Determine the [X, Y] coordinate at the center of the cell enclosing the given text.  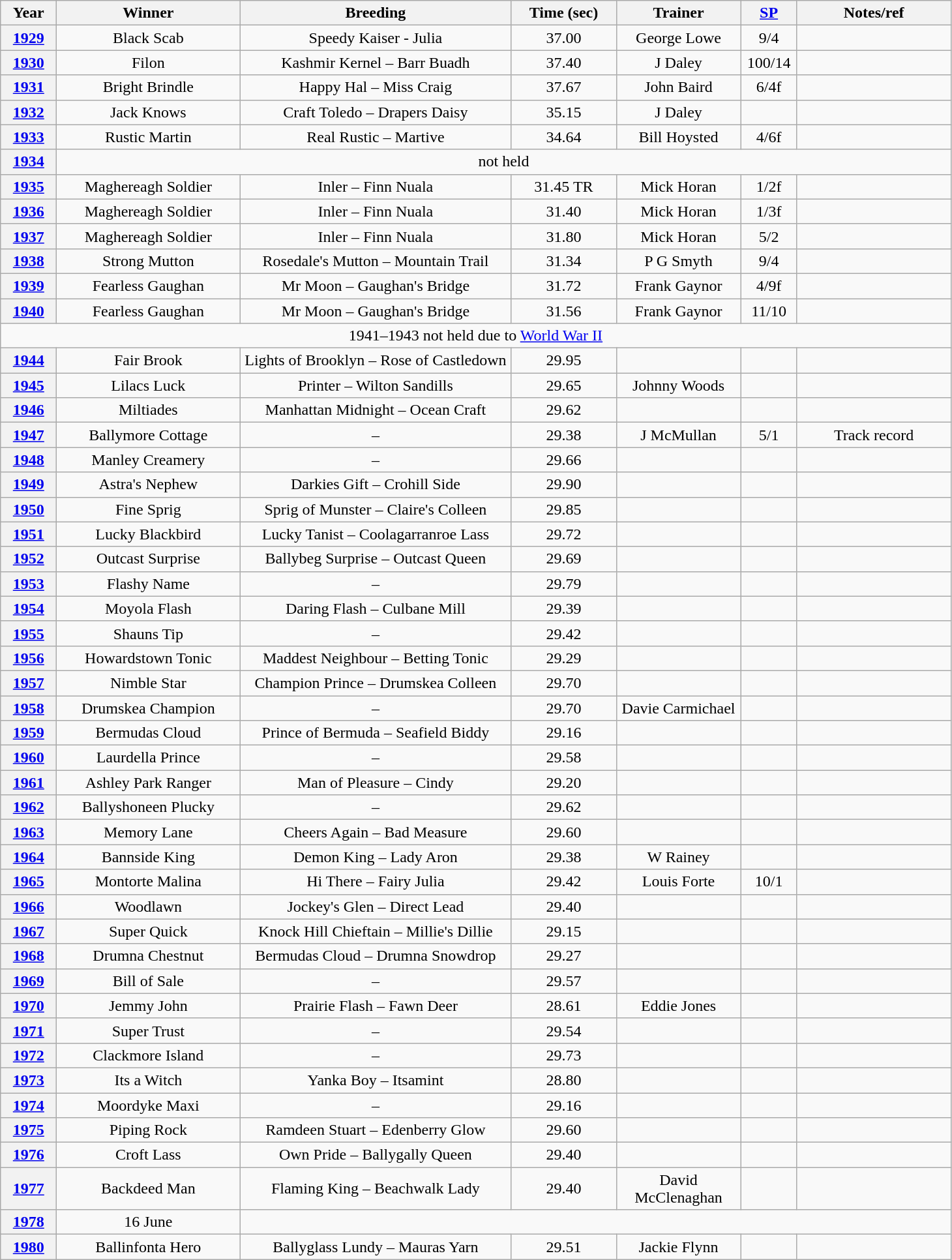
Cheers Again – Bad Measure [376, 832]
1935 [29, 187]
Moordyke Maxi [149, 1105]
Ballymore Cottage [149, 435]
1954 [29, 608]
31.72 [563, 286]
29.29 [563, 658]
Drumna Chestnut [149, 956]
1964 [29, 857]
Jockey's Glen – Direct Lead [376, 907]
Memory Lane [149, 832]
Miltiades [149, 410]
Breeding [376, 13]
Lucky Blackbird [149, 534]
29.65 [563, 385]
1940 [29, 311]
1944 [29, 361]
Bermudas Cloud [149, 733]
Winner [149, 13]
P G Smyth [678, 261]
1/3f [769, 211]
Astra's Nephew [149, 485]
29.79 [563, 584]
Track record [874, 435]
31.80 [563, 236]
Prairie Flash – Fawn Deer [376, 1006]
Ramdeen Stuart – Edenberry Glow [376, 1130]
16 June [149, 1222]
1/2f [769, 187]
29.20 [563, 783]
1933 [29, 137]
1959 [29, 733]
Filon [149, 63]
Bermudas Cloud – Drumna Snowdrop [376, 956]
1958 [29, 708]
1949 [29, 485]
Speedy Kaiser - Julia [376, 38]
SP [769, 13]
1962 [29, 807]
Moyola Flash [149, 608]
1952 [29, 559]
Flaming King – Beachwalk Lady [376, 1188]
1963 [29, 832]
Super Trust [149, 1030]
1973 [29, 1080]
Its a Witch [149, 1080]
1934 [29, 162]
Rustic Martin [149, 137]
1969 [29, 981]
Howardstown Tonic [149, 658]
Own Pride – Ballygally Queen [376, 1155]
5/1 [769, 435]
29.27 [563, 956]
37.67 [563, 87]
Hi There – Fairy Julia [376, 882]
Strong Mutton [149, 261]
37.00 [563, 38]
Outcast Surprise [149, 559]
John Baird [678, 87]
Trainer [678, 13]
1967 [29, 931]
Yanka Boy – Itsamint [376, 1080]
29.54 [563, 1030]
Louis Forte [678, 882]
1947 [29, 435]
Bright Brindle [149, 87]
Super Quick [149, 931]
1951 [29, 534]
1955 [29, 633]
1965 [29, 882]
Sprig of Munster – Claire's Colleen [376, 509]
J McMullan [678, 435]
29.58 [563, 758]
Maddest Neighbour – Betting Tonic [376, 658]
Ballyshoneen Plucky [149, 807]
Montorte Malina [149, 882]
1941–1943 not held due to World War II [476, 336]
1977 [29, 1188]
31.45 TR [563, 187]
Darkies Gift – Crohill Side [376, 485]
Backdeed Man [149, 1188]
Champion Prince – Drumskea Colleen [376, 683]
28.61 [563, 1006]
Ballinfonta Hero [149, 1247]
29.66 [563, 460]
Ashley Park Ranger [149, 783]
29.90 [563, 485]
Fair Brook [149, 361]
4/6f [769, 137]
1946 [29, 410]
Happy Hal – Miss Craig [376, 87]
Printer – Wilton Sandills [376, 385]
Johnny Woods [678, 385]
34.64 [563, 137]
Bannside King [149, 857]
Bill of Sale [149, 981]
29.73 [563, 1055]
1975 [29, 1130]
5/2 [769, 236]
1960 [29, 758]
Knock Hill Chieftain – Millie's Dillie [376, 931]
1950 [29, 509]
100/14 [769, 63]
1945 [29, 385]
35.15 [563, 112]
1930 [29, 63]
4/9f [769, 286]
Demon King – Lady Aron [376, 857]
Clackmore Island [149, 1055]
Lilacs Luck [149, 385]
1931 [29, 87]
Jemmy John [149, 1006]
Eddie Jones [678, 1006]
31.34 [563, 261]
1937 [29, 236]
Notes/ref [874, 13]
1980 [29, 1247]
1972 [29, 1055]
Prince of Bermuda – Seafield Biddy [376, 733]
29.69 [563, 559]
Black Scab [149, 38]
Year [29, 13]
Woodlawn [149, 907]
1953 [29, 584]
1956 [29, 658]
29.57 [563, 981]
George Lowe [678, 38]
Time (sec) [563, 13]
1968 [29, 956]
Manhattan Midnight – Ocean Craft [376, 410]
David McClenaghan [678, 1188]
1939 [29, 286]
29.15 [563, 931]
6/4f [769, 87]
Bill Hoysted [678, 137]
Ballyglass Lundy – Mauras Yarn [376, 1247]
29.72 [563, 534]
Craft Toledo – Drapers Daisy [376, 112]
Davie Carmichael [678, 708]
Nimble Star [149, 683]
not held [503, 162]
Fine Sprig [149, 509]
Man of Pleasure – Cindy [376, 783]
W Rainey [678, 857]
1974 [29, 1105]
1936 [29, 211]
31.40 [563, 211]
29.95 [563, 361]
1929 [29, 38]
28.80 [563, 1080]
Drumskea Champion [149, 708]
1932 [29, 112]
1978 [29, 1222]
1961 [29, 783]
Flashy Name [149, 584]
1948 [29, 460]
Lights of Brooklyn – Rose of Castledown [376, 361]
Ballybeg Surprise – Outcast Queen [376, 559]
Laurdella Prince [149, 758]
11/10 [769, 311]
Real Rustic – Martive [376, 137]
Kashmir Kernel – Barr Buadh [376, 63]
10/1 [769, 882]
Lucky Tanist – Coolagarranroe Lass [376, 534]
Manley Creamery [149, 460]
1966 [29, 907]
Croft Lass [149, 1155]
29.51 [563, 1247]
Rosedale's Mutton – Mountain Trail [376, 261]
37.40 [563, 63]
1970 [29, 1006]
29.85 [563, 509]
1938 [29, 261]
1976 [29, 1155]
1971 [29, 1030]
1957 [29, 683]
Shauns Tip [149, 633]
Piping Rock [149, 1130]
Jack Knows [149, 112]
Daring Flash – Culbane Mill [376, 608]
31.56 [563, 311]
Jackie Flynn [678, 1247]
29.39 [563, 608]
